Identify which cell holds the provided text, then report its [X, Y] central coordinate. 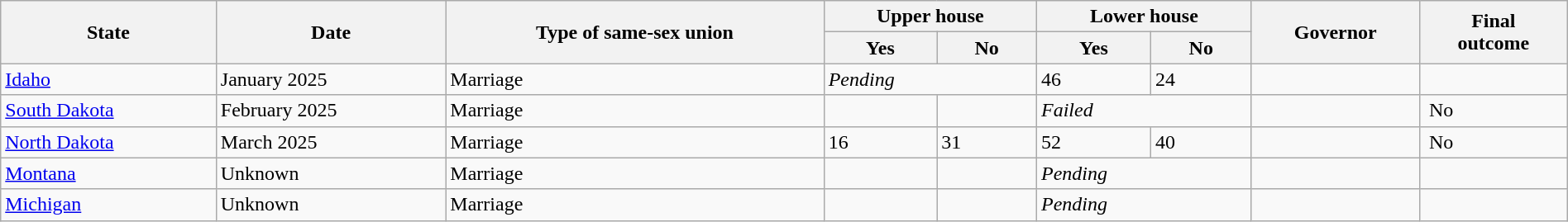
February 2025 [331, 111]
Failed [1144, 111]
31 [987, 142]
January 2025 [331, 79]
52 [1093, 142]
24 [1201, 79]
Upper house [930, 17]
Lower house [1144, 17]
Idaho [109, 79]
Finaloutcome [1494, 32]
40 [1201, 142]
Governor [1335, 32]
March 2025 [331, 142]
Michigan [109, 205]
State [109, 32]
South Dakota [109, 111]
North Dakota [109, 142]
Date [331, 32]
Montana [109, 173]
Type of same-sex union [635, 32]
16 [880, 142]
46 [1093, 79]
